From the cell containing the given text, extract its center point as (X, Y) coordinate. 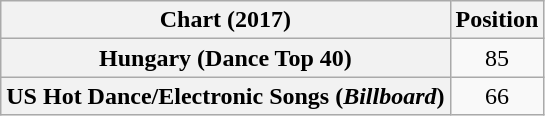
66 (497, 96)
US Hot Dance/Electronic Songs (Billboard) (226, 96)
Chart (2017) (226, 20)
85 (497, 58)
Position (497, 20)
Hungary (Dance Top 40) (226, 58)
